Extract the [x, y] coordinate from the center of the cell holding the provided text.  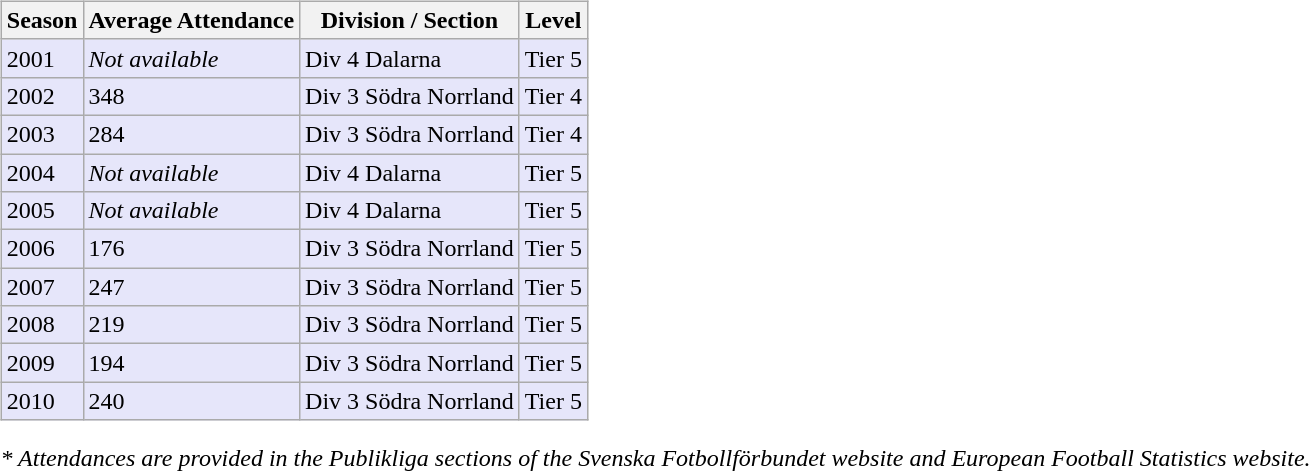
2007 [42, 287]
247 [192, 287]
2004 [42, 173]
2006 [42, 249]
2003 [42, 134]
284 [192, 134]
Average Attendance [192, 20]
348 [192, 96]
2002 [42, 96]
240 [192, 401]
2010 [42, 401]
Season [42, 20]
2008 [42, 325]
219 [192, 325]
2009 [42, 363]
194 [192, 363]
Division / Section [410, 20]
Level [553, 20]
2005 [42, 211]
2001 [42, 58]
176 [192, 249]
